Detect which cell encompasses the target text, then output its (x, y) center coordinate. 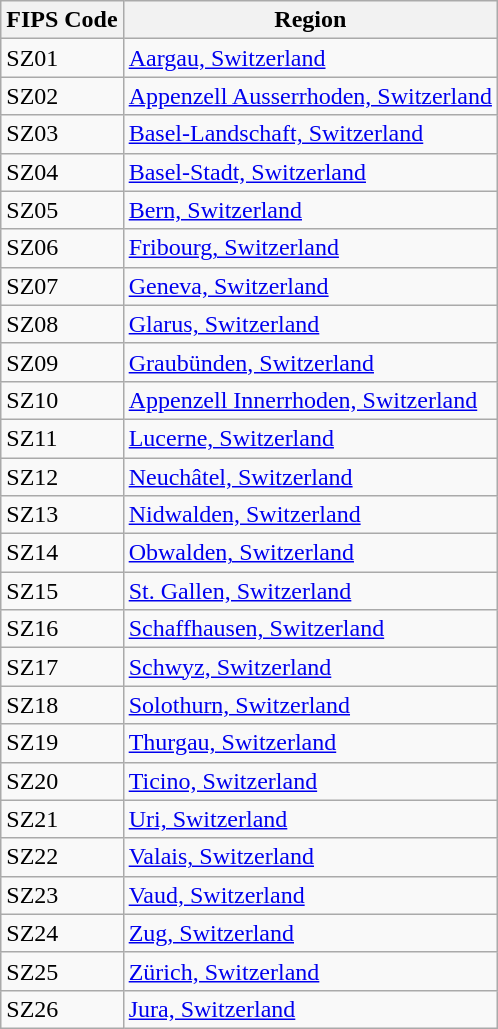
SZ24 (62, 933)
SZ08 (62, 324)
SZ18 (62, 705)
SZ06 (62, 248)
SZ02 (62, 96)
SZ11 (62, 438)
SZ22 (62, 857)
SZ10 (62, 400)
SZ05 (62, 210)
Vaud, Switzerland (310, 895)
FIPS Code (62, 20)
SZ12 (62, 477)
Jura, Switzerland (310, 1009)
SZ07 (62, 286)
Ticino, Switzerland (310, 781)
Basel-Stadt, Switzerland (310, 172)
Basel-Landschaft, Switzerland (310, 134)
SZ20 (62, 781)
Appenzell Ausserrhoden, Switzerland (310, 96)
Nidwalden, Switzerland (310, 515)
Solothurn, Switzerland (310, 705)
SZ14 (62, 553)
SZ19 (62, 743)
Thurgau, Switzerland (310, 743)
SZ15 (62, 591)
Appenzell Innerrhoden, Switzerland (310, 400)
SZ25 (62, 971)
SZ04 (62, 172)
SZ21 (62, 819)
Zug, Switzerland (310, 933)
Region (310, 20)
Uri, Switzerland (310, 819)
SZ17 (62, 667)
SZ13 (62, 515)
Valais, Switzerland (310, 857)
Neuchâtel, Switzerland (310, 477)
Schwyz, Switzerland (310, 667)
SZ01 (62, 58)
Bern, Switzerland (310, 210)
Zürich, Switzerland (310, 971)
Lucerne, Switzerland (310, 438)
Schaffhausen, Switzerland (310, 629)
SZ09 (62, 362)
Graubünden, Switzerland (310, 362)
SZ03 (62, 134)
Glarus, Switzerland (310, 324)
Fribourg, Switzerland (310, 248)
Geneva, Switzerland (310, 286)
Obwalden, Switzerland (310, 553)
Aargau, Switzerland (310, 58)
St. Gallen, Switzerland (310, 591)
SZ16 (62, 629)
SZ26 (62, 1009)
SZ23 (62, 895)
